Return (x, y) of the center of cell containing provided text 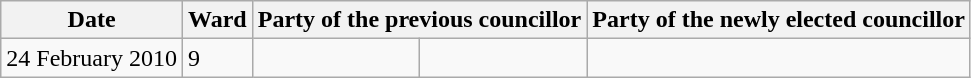
Ward (217, 20)
Party of the newly elected councillor (779, 20)
24 February 2010 (92, 58)
Party of the previous councillor (420, 20)
Date (92, 20)
9 (217, 58)
